Pinpoint the cell where the given text exists, returning its [x, y] midpoint coordinate. 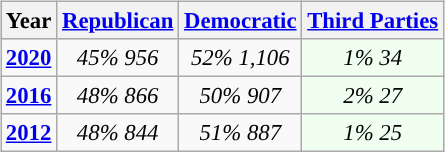
2016 [29, 96]
1% 25 [373, 133]
45% 956 [118, 58]
48% 844 [118, 133]
Third Parties [373, 21]
Democratic [240, 21]
52% 1,106 [240, 58]
50% 907 [240, 96]
2020 [29, 58]
2012 [29, 133]
51% 887 [240, 133]
Republican [118, 21]
2% 27 [373, 96]
1% 34 [373, 58]
48% 866 [118, 96]
Year [29, 21]
